Capture the cell that displays the provided text and extract its (x, y) central coordinate. 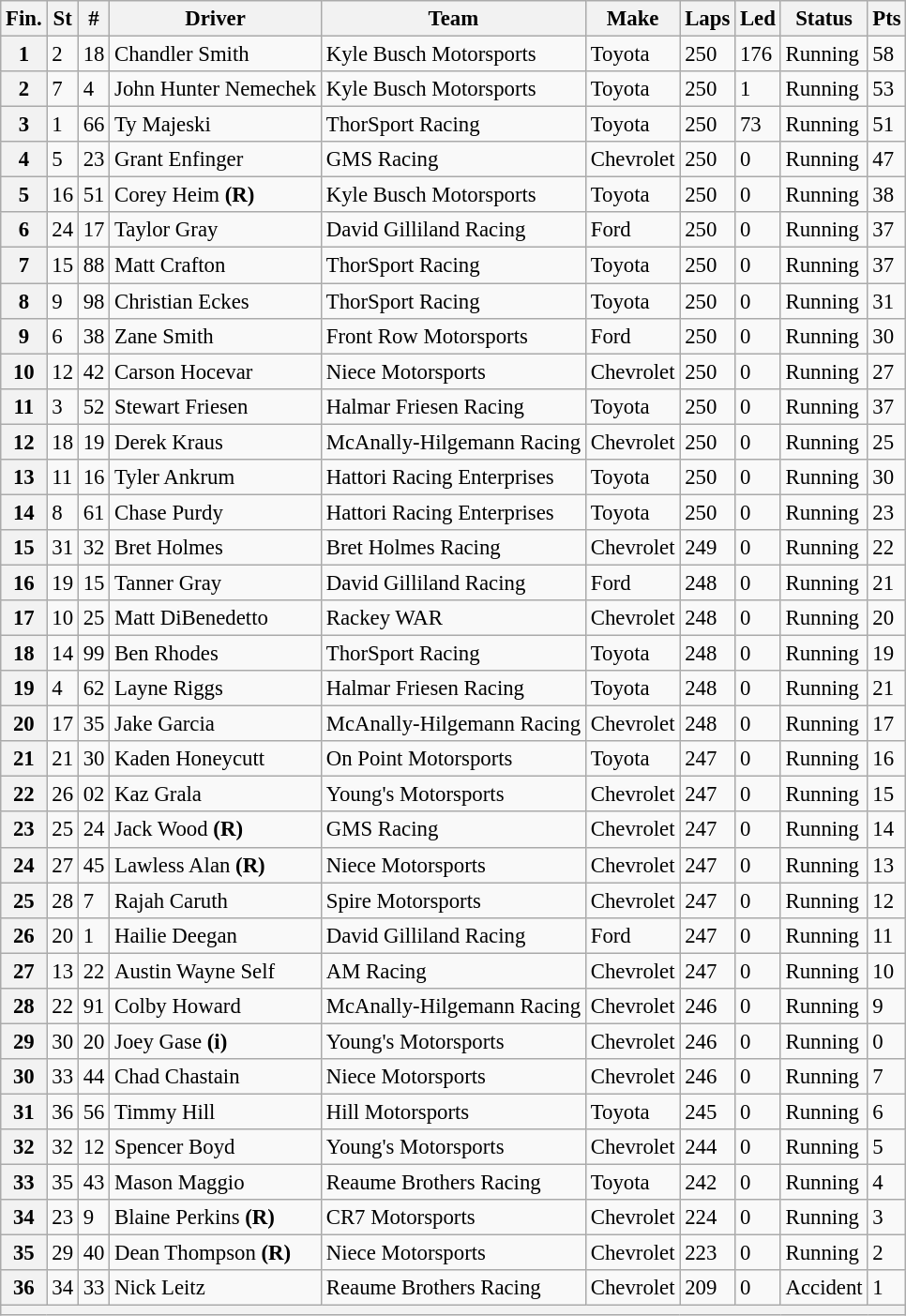
Derek Kraus (216, 442)
Fin. (24, 19)
43 (94, 1183)
88 (94, 265)
Zane Smith (216, 336)
Led (758, 19)
Chase Purdy (216, 512)
Austin Wayne Self (216, 971)
44 (94, 1077)
Make (632, 19)
Hill Motorsports (453, 1112)
249 (707, 548)
Bret Holmes (216, 548)
62 (94, 688)
56 (94, 1112)
Layne Riggs (216, 688)
On Point Motorsports (453, 759)
Ben Rhodes (216, 654)
Team (453, 19)
Joey Gase (i) (216, 1041)
209 (707, 1288)
98 (94, 301)
Bret Holmes Racing (453, 548)
73 (758, 125)
Pts (887, 19)
John Hunter Nemechek (216, 89)
47 (887, 159)
Matt Crafton (216, 265)
Grant Enfinger (216, 159)
Accident (823, 1288)
242 (707, 1183)
Kaden Honeycutt (216, 759)
58 (887, 54)
42 (94, 371)
Corey Heim (R) (216, 195)
Spencer Boyd (216, 1147)
Matt DiBenedetto (216, 618)
224 (707, 1218)
Jack Wood (R) (216, 830)
AM Racing (453, 971)
Mason Maggio (216, 1183)
61 (94, 512)
Nick Leitz (216, 1288)
Lawless Alan (R) (216, 865)
Christian Eckes (216, 301)
CR7 Motorsports (453, 1218)
244 (707, 1147)
Taylor Gray (216, 230)
Tyler Ankrum (216, 477)
Chad Chastain (216, 1077)
223 (707, 1253)
Driver (216, 19)
Blaine Perkins (R) (216, 1218)
Colby Howard (216, 1006)
Ty Majeski (216, 125)
176 (758, 54)
Hailie Deegan (216, 935)
Kaz Grala (216, 794)
245 (707, 1112)
# (94, 19)
45 (94, 865)
40 (94, 1253)
Rajah Caruth (216, 900)
99 (94, 654)
91 (94, 1006)
66 (94, 125)
53 (887, 89)
Spire Motorsports (453, 900)
Chandler Smith (216, 54)
Tanner Gray (216, 582)
Stewart Friesen (216, 406)
Rackey WAR (453, 618)
Laps (707, 19)
Carson Hocevar (216, 371)
Timmy Hill (216, 1112)
Dean Thompson (R) (216, 1253)
St (62, 19)
02 (94, 794)
Front Row Motorsports (453, 336)
Jake Garcia (216, 724)
Status (823, 19)
52 (94, 406)
